Find where the given text appears and provide that cell's center as (X, Y) coordinate. 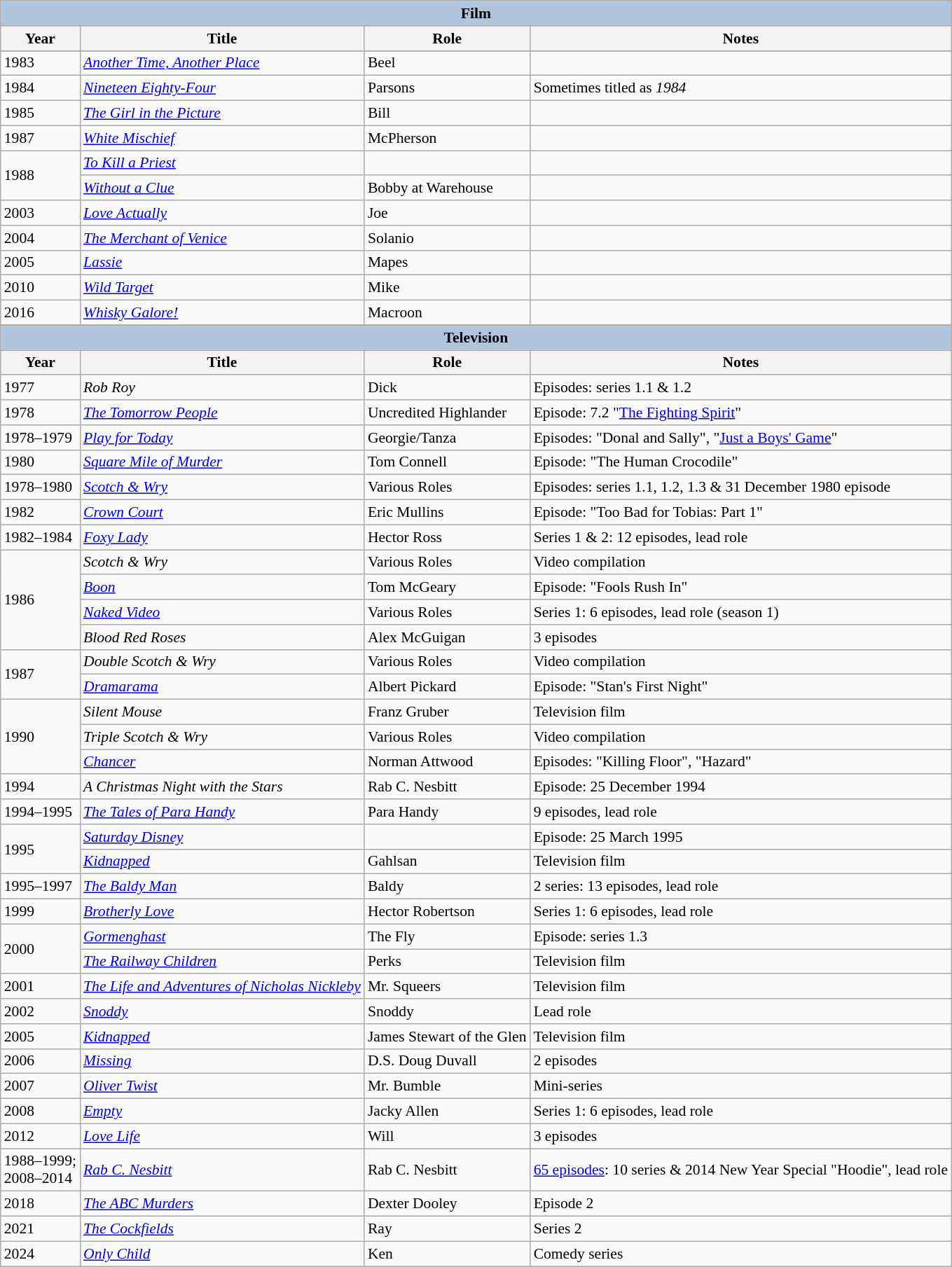
Ray (447, 1229)
Love Actually (222, 213)
A Christmas Night with the Stars (222, 787)
Episode: series 1.3 (741, 936)
Jacky Allen (447, 1112)
Silent Mouse (222, 712)
Parsons (447, 88)
Play for Today (222, 438)
Episode: "Stan's First Night" (741, 687)
Mapes (447, 263)
Beel (447, 63)
The Fly (447, 936)
1982–1984 (41, 537)
Lassie (222, 263)
James Stewart of the Glen (447, 1037)
Crown Court (222, 513)
Oliver Twist (222, 1086)
Episode: 25 March 1995 (741, 837)
Albert Pickard (447, 687)
1983 (41, 63)
Foxy Lady (222, 537)
Love Life (222, 1136)
Will (447, 1136)
1978–1979 (41, 438)
Television (476, 338)
2000 (41, 948)
The Merchant of Venice (222, 238)
Whisky Galore! (222, 313)
Tom Connell (447, 462)
The Baldy Man (222, 887)
2007 (41, 1086)
Only Child (222, 1254)
The Life and Adventures of Nicholas Nickleby (222, 987)
2021 (41, 1229)
1995–1997 (41, 887)
1980 (41, 462)
Series 1: 6 episodes, lead role (season 1) (741, 612)
Episodes: series 1.1, 1.2, 1.3 & 31 December 1980 episode (741, 487)
2001 (41, 987)
Bobby at Warehouse (447, 188)
Georgie/Tanza (447, 438)
Hector Ross (447, 537)
2024 (41, 1254)
1977 (41, 388)
1984 (41, 88)
Tom McGeary (447, 588)
2010 (41, 288)
1994 (41, 787)
D.S. Doug Duvall (447, 1061)
Mr. Squeers (447, 987)
Alex McGuigan (447, 637)
Chancer (222, 762)
Film (476, 13)
Mr. Bumble (447, 1086)
Lead role (741, 1011)
2 series: 13 episodes, lead role (741, 887)
Episode 2 (741, 1204)
2018 (41, 1204)
Rob Roy (222, 388)
Hector Robertson (447, 912)
Joe (447, 213)
Series 2 (741, 1229)
Episode: "Fools Rush In" (741, 588)
The ABC Murders (222, 1204)
The Tomorrow People (222, 413)
Without a Clue (222, 188)
2004 (41, 238)
2012 (41, 1136)
Gormenghast (222, 936)
2006 (41, 1061)
1988–1999; 2008–2014 (41, 1170)
2 episodes (741, 1061)
Dexter Dooley (447, 1204)
1994–1995 (41, 812)
Comedy series (741, 1254)
1978 (41, 413)
Sometimes titled as 1984 (741, 88)
Gahlsan (447, 861)
Missing (222, 1061)
Saturday Disney (222, 837)
1985 (41, 113)
Mini-series (741, 1086)
Square Mile of Murder (222, 462)
Naked Video (222, 612)
Episodes: "Donal and Sally", "Just a Boys' Game" (741, 438)
The Cockfields (222, 1229)
The Railway Children (222, 962)
Macroon (447, 313)
2003 (41, 213)
Para Handy (447, 812)
McPherson (447, 138)
Episode: 7.2 "The Fighting Spirit" (741, 413)
1988 (41, 175)
Franz Gruber (447, 712)
Solanio (447, 238)
9 episodes, lead role (741, 812)
1995 (41, 849)
1978–1980 (41, 487)
Episodes: "Killing Floor", "Hazard" (741, 762)
2002 (41, 1011)
1999 (41, 912)
1986 (41, 600)
Ken (447, 1254)
Brotherly Love (222, 912)
Blood Red Roses (222, 637)
1982 (41, 513)
Bill (447, 113)
Episode: "The Human Crocodile" (741, 462)
Uncredited Highlander (447, 413)
Series 1 & 2: 12 episodes, lead role (741, 537)
The Tales of Para Handy (222, 812)
Episodes: series 1.1 & 1.2 (741, 388)
Eric Mullins (447, 513)
Dick (447, 388)
Double Scotch & Wry (222, 662)
White Mischief (222, 138)
The Girl in the Picture (222, 113)
Perks (447, 962)
Dramarama (222, 687)
Boon (222, 588)
To Kill a Priest (222, 163)
1990 (41, 737)
Episode: 25 December 1994 (741, 787)
Wild Target (222, 288)
65 episodes: 10 series & 2014 New Year Special "Hoodie", lead role (741, 1170)
Nineteen Eighty-Four (222, 88)
Another Time, Another Place (222, 63)
Triple Scotch & Wry (222, 737)
Baldy (447, 887)
Mike (447, 288)
Empty (222, 1112)
Episode: "Too Bad for Tobias: Part 1" (741, 513)
2008 (41, 1112)
2016 (41, 313)
Norman Attwood (447, 762)
